Provide the [x, y] coordinate of the cell's center where the given text is located.  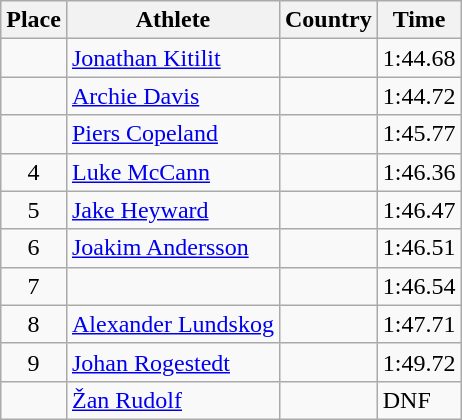
1:44.68 [419, 58]
5 [34, 210]
1:45.77 [419, 134]
Johan Rogestedt [172, 362]
Alexander Lundskog [172, 324]
Place [34, 20]
8 [34, 324]
1:47.71 [419, 324]
1:46.36 [419, 172]
Luke McCann [172, 172]
Archie Davis [172, 96]
1:44.72 [419, 96]
Country [328, 20]
4 [34, 172]
Piers Copeland [172, 134]
9 [34, 362]
Jake Heyward [172, 210]
1:46.51 [419, 248]
Joakim Andersson [172, 248]
Athlete [172, 20]
Žan Rudolf [172, 400]
6 [34, 248]
1:49.72 [419, 362]
1:46.47 [419, 210]
Time [419, 20]
7 [34, 286]
1:46.54 [419, 286]
DNF [419, 400]
Jonathan Kitilit [172, 58]
